Search for the cell housing the specified text and yield its (x, y) center coordinate. 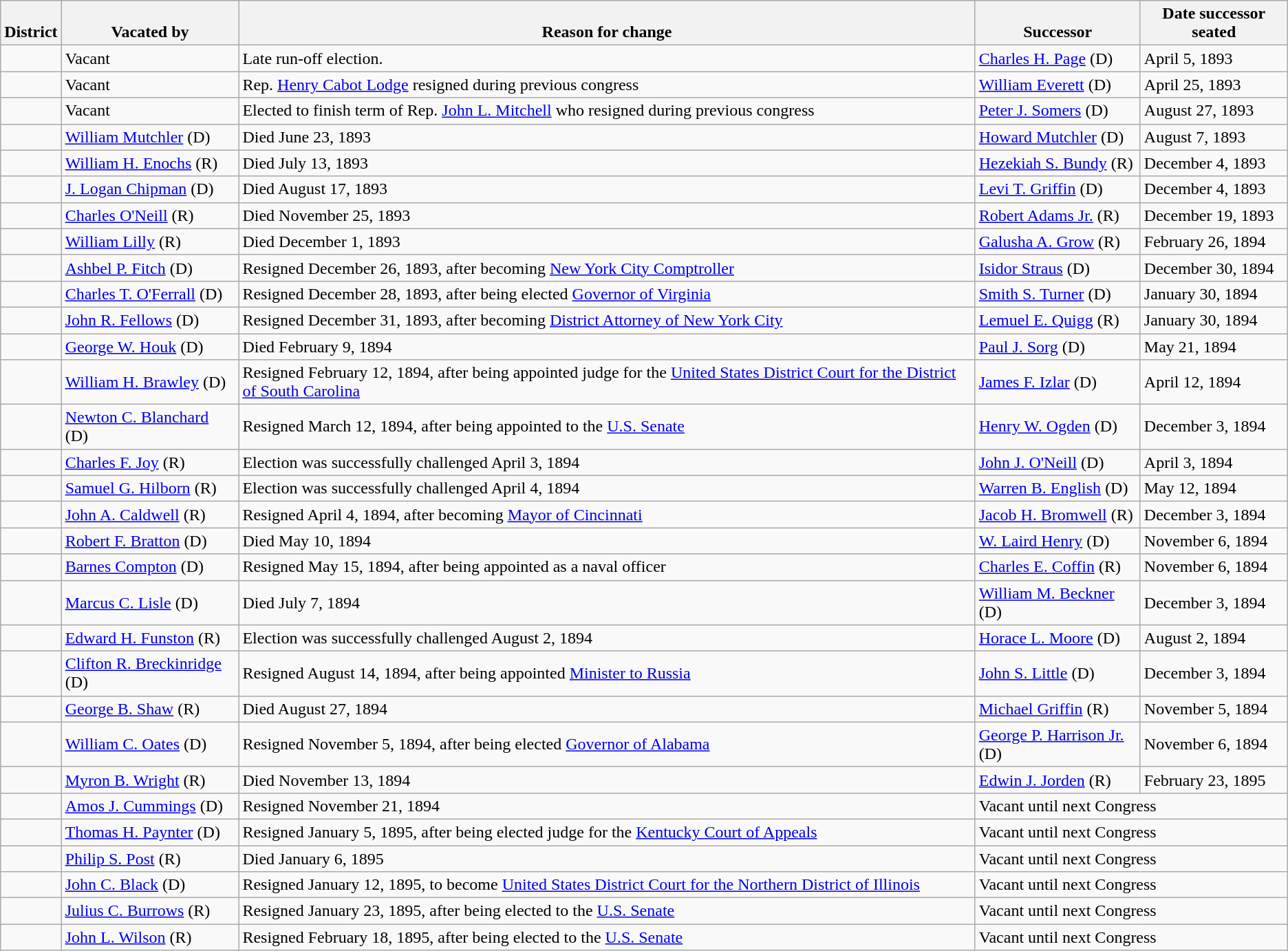
Resigned January 23, 1895, after being elected to the U.S. Senate (607, 911)
Levi T. Griffin (D) (1058, 189)
November 5, 1894 (1214, 709)
W. Laird Henry (D) (1058, 541)
Election was successfully challenged April 3, 1894 (607, 462)
William H. Brawley (D) (150, 383)
Rep. Henry Cabot Lodge resigned during previous congress (607, 85)
Resigned April 4, 1894, after becoming Mayor of Cincinnati (607, 515)
Resigned December 26, 1893, after becoming New York City Comptroller (607, 268)
Died December 1, 1893 (607, 242)
Resigned December 31, 1893, after becoming District Attorney of New York City (607, 320)
Clifton R. Breckinridge (D) (150, 673)
Election was successfully challenged April 4, 1894 (607, 489)
George P. Harrison Jr. (D) (1058, 745)
December 30, 1894 (1214, 268)
Thomas H. Paynter (D) (150, 832)
Resigned January 12, 1895, to become United States District Court for the Northern District of Illinois (607, 885)
Died August 17, 1893 (607, 189)
Charles T. O'Ferrall (D) (150, 294)
Resigned November 21, 1894 (607, 806)
J. Logan Chipman (D) (150, 189)
Newton C. Blanchard (D) (150, 427)
Edward H. Funston (R) (150, 638)
Died November 25, 1893 (607, 215)
Robert F. Bratton (D) (150, 541)
John S. Little (D) (1058, 673)
Late run-off election. (607, 58)
George B. Shaw (R) (150, 709)
Edwin J. Jorden (R) (1058, 780)
John C. Black (D) (150, 885)
John L. Wilson (R) (150, 937)
Lemuel E. Quigg (R) (1058, 320)
William H. Enochs (R) (150, 163)
Successor (1058, 23)
Barnes Compton (D) (150, 567)
George W. Houk (D) (150, 346)
Isidor Straus (D) (1058, 268)
April 12, 1894 (1214, 383)
Myron B. Wright (R) (150, 780)
August 27, 1893 (1214, 111)
Horace L. Moore (D) (1058, 638)
Charles E. Coffin (R) (1058, 567)
Peter J. Somers (D) (1058, 111)
Howard Mutchler (D) (1058, 137)
May 21, 1894 (1214, 346)
William Mutchler (D) (150, 137)
Vacated by (150, 23)
District (31, 23)
Jacob H. Bromwell (R) (1058, 515)
Resigned August 14, 1894, after being appointed Minister to Russia (607, 673)
August 7, 1893 (1214, 137)
Resigned November 5, 1894, after being elected Governor of Alabama (607, 745)
Elected to finish term of Rep. John L. Mitchell who resigned during previous congress (607, 111)
Ashbel P. Fitch (D) (150, 268)
August 2, 1894 (1214, 638)
Died August 27, 1894 (607, 709)
Election was successfully challenged August 2, 1894 (607, 638)
Died July 13, 1893 (607, 163)
Julius C. Burrows (R) (150, 911)
William Lilly (R) (150, 242)
Samuel G. Hilborn (R) (150, 489)
December 19, 1893 (1214, 215)
Henry W. Ogden (D) (1058, 427)
Died May 10, 1894 (607, 541)
Resigned February 12, 1894, after being appointed judge for the United States District Court for the District of South Carolina (607, 383)
Resigned January 5, 1895, after being elected judge for the Kentucky Court of Appeals (607, 832)
Died January 6, 1895 (607, 858)
James F. Izlar (D) (1058, 383)
April 5, 1893 (1214, 58)
William Everett (D) (1058, 85)
John A. Caldwell (R) (150, 515)
Resigned May 15, 1894, after being appointed as a naval officer (607, 567)
Reason for change (607, 23)
Amos J. Cummings (D) (150, 806)
Charles F. Joy (R) (150, 462)
Died February 9, 1894 (607, 346)
Charles O'Neill (R) (150, 215)
Resigned December 28, 1893, after being elected Governor of Virginia (607, 294)
April 25, 1893 (1214, 85)
Died June 23, 1893 (607, 137)
Charles H. Page (D) (1058, 58)
Philip S. Post (R) (150, 858)
Marcus C. Lisle (D) (150, 603)
Galusha A. Grow (R) (1058, 242)
February 23, 1895 (1214, 780)
February 26, 1894 (1214, 242)
Warren B. English (D) (1058, 489)
Michael Griffin (R) (1058, 709)
April 3, 1894 (1214, 462)
Resigned February 18, 1895, after being elected to the U.S. Senate (607, 937)
Robert Adams Jr. (R) (1058, 215)
William M. Beckner (D) (1058, 603)
William C. Oates (D) (150, 745)
Paul J. Sorg (D) (1058, 346)
Smith S. Turner (D) (1058, 294)
Died November 13, 1894 (607, 780)
Died July 7, 1894 (607, 603)
Resigned March 12, 1894, after being appointed to the U.S. Senate (607, 427)
Date successor seated (1214, 23)
John J. O'Neill (D) (1058, 462)
Hezekiah S. Bundy (R) (1058, 163)
May 12, 1894 (1214, 489)
John R. Fellows (D) (150, 320)
